Detect which cell encompasses the target text, then output its [X, Y] center coordinate. 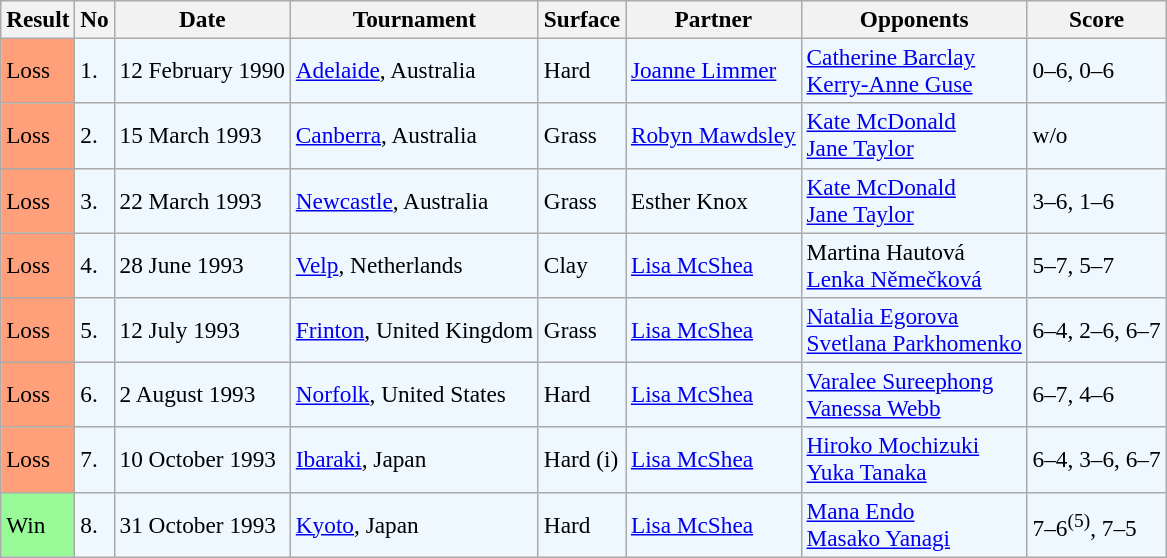
Martina Hautová Lenka Němečková [914, 264]
31 October 1993 [202, 524]
28 June 1993 [202, 264]
Date [202, 19]
Kyoto, Japan [414, 524]
Hiroko Mochizuki Yuka Tanaka [914, 460]
Robyn Mawdsley [714, 136]
Joanne Limmer [714, 70]
8. [94, 524]
w/o [1096, 136]
1. [94, 70]
6. [94, 394]
5–7, 5–7 [1096, 264]
Newcastle, Australia [414, 200]
Result [38, 19]
Clay [582, 264]
7–6(5), 7–5 [1096, 524]
Velp, Netherlands [414, 264]
Canberra, Australia [414, 136]
Win [38, 524]
0–6, 0–6 [1096, 70]
Score [1096, 19]
7. [94, 460]
Natalia Egorova Svetlana Parkhomenko [914, 330]
Varalee Sureephong Vanessa Webb [914, 394]
Tournament [414, 19]
3. [94, 200]
Partner [714, 19]
22 March 1993 [202, 200]
Norfolk, United States [414, 394]
Hard (i) [582, 460]
Frinton, United Kingdom [414, 330]
Surface [582, 19]
15 March 1993 [202, 136]
4. [94, 264]
6–4, 2–6, 6–7 [1096, 330]
6–4, 3–6, 6–7 [1096, 460]
5. [94, 330]
Ibaraki, Japan [414, 460]
No [94, 19]
6–7, 4–6 [1096, 394]
12 July 1993 [202, 330]
2. [94, 136]
Adelaide, Australia [414, 70]
Catherine Barclay Kerry-Anne Guse [914, 70]
Opponents [914, 19]
Esther Knox [714, 200]
Mana Endo Masako Yanagi [914, 524]
2 August 1993 [202, 394]
10 October 1993 [202, 460]
12 February 1990 [202, 70]
3–6, 1–6 [1096, 200]
